Find where the given text appears and provide that cell's center as [X, Y] coordinate. 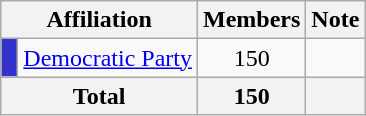
Note [336, 20]
Members [251, 20]
Affiliation [100, 20]
Total [100, 96]
Democratic Party [108, 58]
